Find where the given text appears and provide that cell's center as (x, y) coordinate. 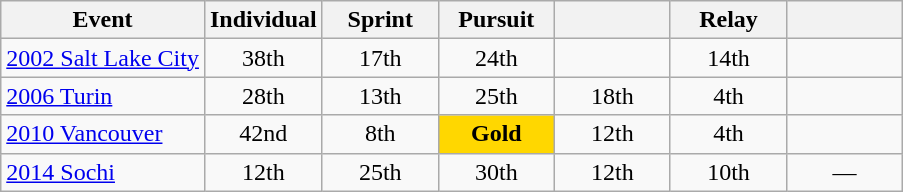
Event (103, 20)
38th (263, 58)
Pursuit (496, 20)
18th (612, 96)
24th (496, 58)
10th (728, 172)
2006 Turin (103, 96)
2014 Sochi (103, 172)
42nd (263, 134)
Gold (496, 134)
2010 Vancouver (103, 134)
8th (380, 134)
17th (380, 58)
28th (263, 96)
Sprint (380, 20)
2002 Salt Lake City (103, 58)
— (845, 172)
14th (728, 58)
Individual (263, 20)
Relay (728, 20)
30th (496, 172)
13th (380, 96)
